Identify which cell holds the provided text, then report its (X, Y) central coordinate. 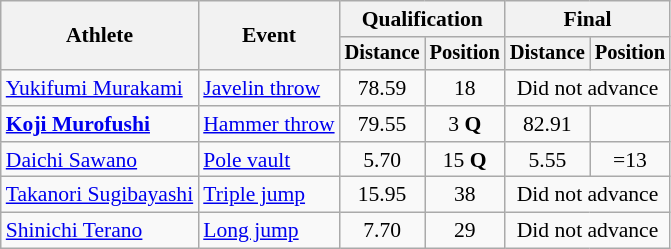
=13 (630, 160)
Shinichi Terano (100, 231)
29 (465, 231)
5.70 (382, 160)
Final (588, 19)
Daichi Sawano (100, 160)
82.91 (548, 124)
15 Q (465, 160)
5.55 (548, 160)
18 (465, 88)
Athlete (100, 36)
78.59 (382, 88)
15.95 (382, 195)
Javelin throw (268, 88)
Triple jump (268, 195)
Pole vault (268, 160)
Koji Murofushi (100, 124)
Long jump (268, 231)
Event (268, 36)
Qualification (422, 19)
Takanori Sugibayashi (100, 195)
38 (465, 195)
7.70 (382, 231)
Yukifumi Murakami (100, 88)
Hammer throw (268, 124)
3 Q (465, 124)
79.55 (382, 124)
